Capture the cell that displays the provided text and extract its (X, Y) central coordinate. 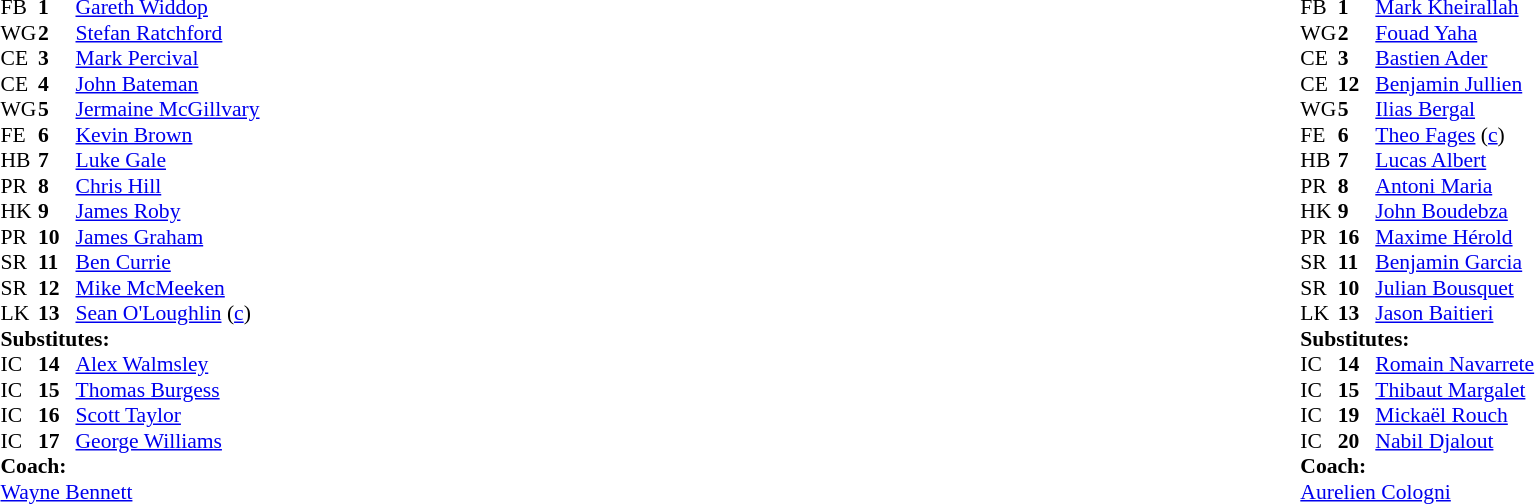
Mike McMeeken (168, 288)
Stefan Ratchford (168, 33)
Ben Currie (168, 263)
John Bateman (168, 84)
Theo Fages (c) (1454, 135)
Ilias Bergal (1454, 109)
Jermaine McGillvary (168, 109)
Nabil Djalout (1454, 441)
Chris Hill (168, 186)
Bastien Ader (1454, 59)
Julian Bousquet (1454, 288)
Sean O'Loughlin (c) (168, 313)
Luke Gale (168, 161)
Lucas Albert (1454, 161)
James Roby (168, 211)
Antoni Maria (1454, 186)
Romain Navarrete (1454, 365)
Kevin Brown (168, 135)
Mark Percival (168, 59)
Thomas Burgess (168, 390)
Benjamin Garcia (1454, 263)
Maxime Hérold (1454, 237)
Mickaël Rouch (1454, 415)
19 (1357, 415)
4 (57, 84)
Jason Baitieri (1454, 313)
Benjamin Jullien (1454, 84)
John Boudebza (1454, 211)
Thibaut Margalet (1454, 390)
George Williams (168, 441)
20 (1357, 441)
Alex Walmsley (168, 365)
17 (57, 441)
Scott Taylor (168, 415)
Fouad Yaha (1454, 33)
James Graham (168, 237)
